For the text-containing cell, return its midpoint in (X, Y) coordinate format. 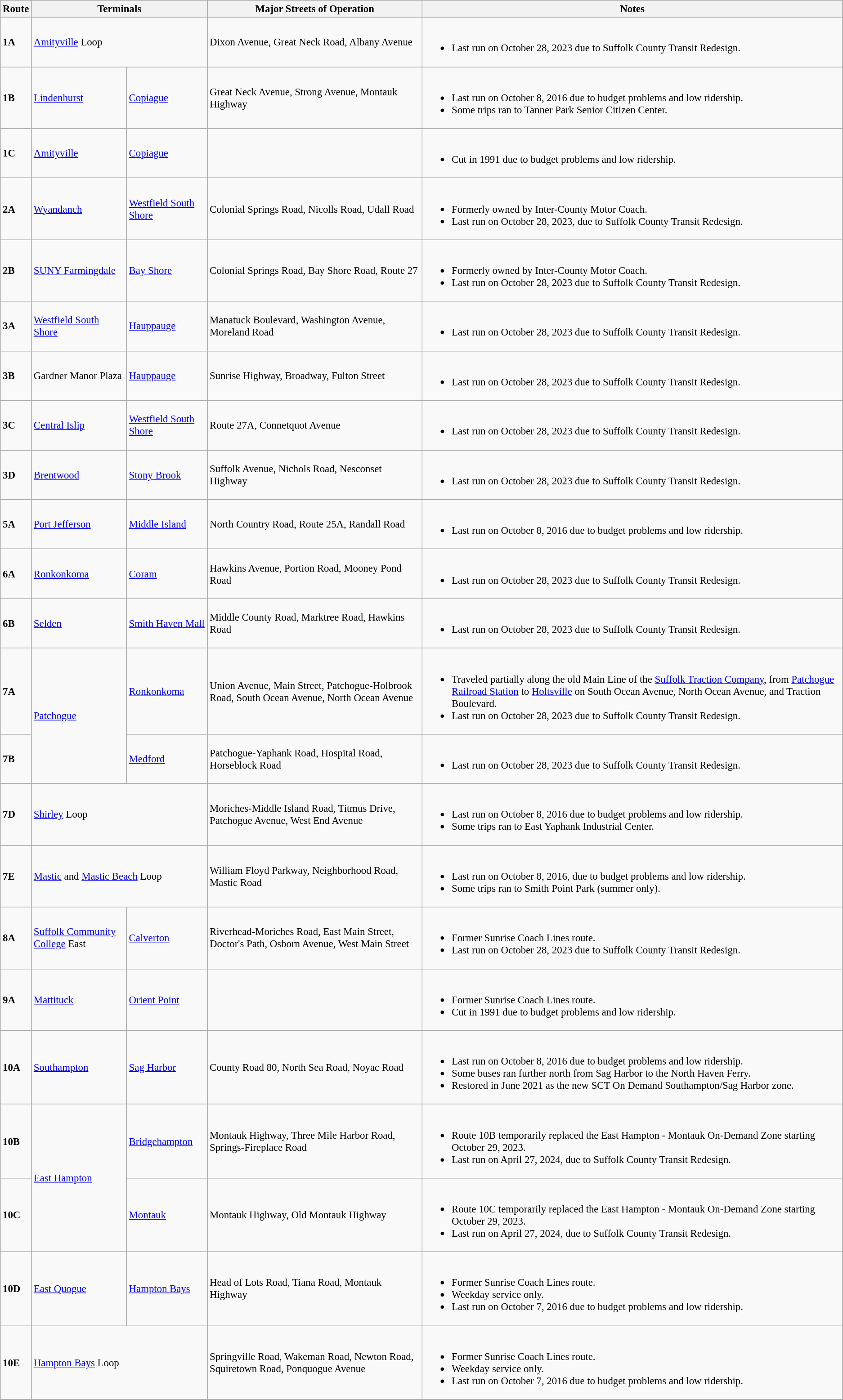
Sunrise Highway, Broadway, Fulton Street (315, 376)
10B (16, 1141)
7B (16, 759)
Coram (166, 574)
10C (16, 1215)
Sag Harbor (166, 1067)
Smith Haven Mall (166, 623)
7D (16, 815)
Former Sunrise Coach Lines route.Last run on October 28, 2023 due to Suffolk County Transit Redesign. (632, 938)
Selden (79, 623)
Route 27A, Connetquot Avenue (315, 425)
Orient Point (166, 999)
Formerly owned by Inter-County Motor Coach.Last run on October 28, 2023 due to Suffolk County Transit Redesign. (632, 271)
Suffolk Community College East (79, 938)
1A (16, 42)
Middle Island (166, 524)
Great Neck Avenue, Strong Avenue, Montauk Highway (315, 98)
7E (16, 876)
East Quogue (79, 1289)
Gardner Manor Plaza (79, 376)
Bridgehampton (166, 1141)
Bay Shore (166, 271)
Central Islip (79, 425)
Middle County Road, Marktree Road, Hawkins Road (315, 623)
Union Avenue, Main Street, Patchogue-Holbrook Road, South Ocean Avenue, North Ocean Avenue (315, 691)
Amityville Loop (120, 42)
Route (16, 9)
Wyandanch (79, 209)
Montauk Highway, Three Mile Harbor Road, Springs-Fireplace Road (315, 1141)
Suffolk Avenue, Nichols Road, Nesconset Highway (315, 475)
Amityville (79, 153)
1B (16, 98)
Montauk Highway, Old Montauk Highway (315, 1215)
8A (16, 938)
3D (16, 475)
10D (16, 1289)
7A (16, 691)
Lindenhurst (79, 98)
Patchogue (79, 716)
Springville Road, Wakeman Road, Newton Road, Squiretown Road, Ponquogue Avenue (315, 1363)
Last run on October 8, 2016 due to budget problems and low ridership. (632, 524)
Southampton (79, 1067)
3B (16, 376)
3C (16, 425)
9A (16, 999)
Mastic and Mastic Beach Loop (120, 876)
Brentwood (79, 475)
Head of Lots Road, Tiana Road, Montauk Highway (315, 1289)
Colonial Springs Road, Nicolls Road, Udall Road (315, 209)
1C (16, 153)
Hampton Bays Loop (120, 1363)
2B (16, 271)
Moriches-Middle Island Road, Titmus Drive, Patchogue Avenue, West End Avenue (315, 815)
2A (16, 209)
3A (16, 326)
Formerly owned by Inter-County Motor Coach.Last run on October 28, 2023, due to Suffolk County Transit Redesign. (632, 209)
East Hampton (79, 1178)
6A (16, 574)
Manatuck Boulevard, Washington Avenue, Moreland Road (315, 326)
Cut in 1991 due to budget problems and low ridership. (632, 153)
Dixon Avenue, Great Neck Road, Albany Avenue (315, 42)
10E (16, 1363)
5A (16, 524)
Terminals (120, 9)
Patchogue-Yaphank Road, Hospital Road, Horseblock Road (315, 759)
Montauk (166, 1215)
Calverton (166, 938)
William Floyd Parkway, Neighborhood Road, Mastic Road (315, 876)
Port Jefferson (79, 524)
Last run on October 8, 2016, due to budget problems and low ridership.Some trips ran to Smith Point Park (summer only). (632, 876)
Hampton Bays (166, 1289)
Mattituck (79, 999)
10A (16, 1067)
Notes (632, 9)
Medford (166, 759)
Last run on October 8, 2016 due to budget problems and low ridership.Some trips ran to East Yaphank Industrial Center. (632, 815)
6B (16, 623)
County Road 80, North Sea Road, Noyac Road (315, 1067)
Last run on October 8, 2016 due to budget problems and low ridership.Some trips ran to Tanner Park Senior Citizen Center. (632, 98)
SUNY Farmingdale (79, 271)
Hawkins Avenue, Portion Road, Mooney Pond Road (315, 574)
North Country Road, Route 25A, Randall Road (315, 524)
Former Sunrise Coach Lines route.Cut in 1991 due to budget problems and low ridership. (632, 999)
Major Streets of Operation (315, 9)
Shirley Loop (120, 815)
Riverhead-Moriches Road, East Main Street, Doctor's Path, Osborn Avenue, West Main Street (315, 938)
Stony Brook (166, 475)
Colonial Springs Road, Bay Shore Road, Route 27 (315, 271)
